Find where the given text appears and provide that cell's center as (X, Y) coordinate. 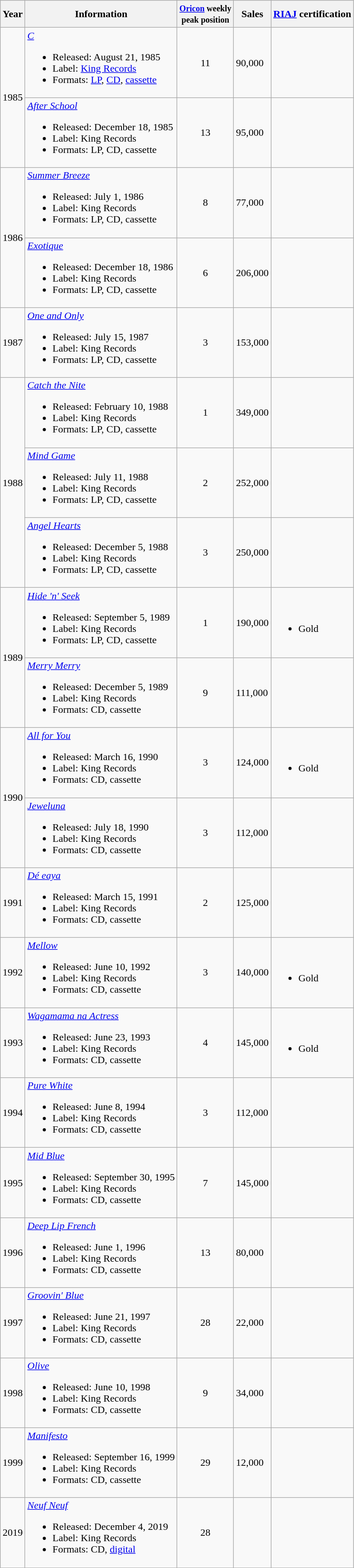
1986 (13, 238)
12,000 (252, 1462)
1989 (13, 657)
All for YouReleased: March 16, 1990Label: King RecordsFormats: CD, cassette (101, 763)
1995 (13, 1182)
ExotiqueReleased: December 18, 1986Label: King RecordsFormats: LP, CD, cassette (101, 272)
JewelunaReleased: July 18, 1990Label: King RecordsFormats: CD, cassette (101, 833)
MellowReleased: June 10, 1992Label: King RecordsFormats: CD, cassette (101, 973)
1993 (13, 1043)
1988 (13, 483)
1991 (13, 903)
ManifestoReleased: September 16, 1999Label: King RecordsFormats: CD, cassette (101, 1462)
140,000 (252, 973)
206,000 (252, 272)
After SchoolReleased: December 18, 1985Label: King RecordsFormats: LP, CD, cassette (101, 132)
Angel HeartsReleased: December 5, 1988Label: King RecordsFormats: LP, CD, cassette (101, 552)
Mind GameReleased: July 11, 1988Label: King RecordsFormats: LP, CD, cassette (101, 483)
CReleased: August 21, 1985Label: King RecordsFormats: LP, CD, cassette (101, 63)
250,000 (252, 552)
1992 (13, 973)
1998 (13, 1393)
90,000 (252, 63)
Information (101, 14)
Groovin' BlueReleased: June 21, 1997Label: King RecordsFormats: CD, cassette (101, 1322)
Wagamama na ActressReleased: June 23, 1993Label: King RecordsFormats: CD, cassette (101, 1043)
1996 (13, 1253)
OliveReleased: June 10, 1998Label: King RecordsFormats: CD, cassette (101, 1393)
190,000 (252, 623)
Neuf NeufReleased: December 4, 2019Label: King RecordsFormats: CD, digital (101, 1533)
29 (205, 1462)
Sales (252, 14)
124,000 (252, 763)
111,000 (252, 692)
34,000 (252, 1393)
Year (13, 14)
22,000 (252, 1322)
95,000 (252, 132)
1994 (13, 1113)
7 (205, 1182)
1985 (13, 98)
Mid BlueReleased: September 30, 1995Label: King RecordsFormats: CD, cassette (101, 1182)
Dé eayaReleased: March 15, 1991Label: King RecordsFormats: CD, cassette (101, 903)
8 (205, 203)
Oricon weeklypeak position (205, 14)
252,000 (252, 483)
11 (205, 63)
125,000 (252, 903)
77,000 (252, 203)
4 (205, 1043)
1997 (13, 1322)
Pure WhiteReleased: June 8, 1994Label: King RecordsFormats: CD, cassette (101, 1113)
1987 (13, 343)
One and OnlyReleased: July 15, 1987Label: King RecordsFormats: LP, CD, cassette (101, 343)
153,000 (252, 343)
1990 (13, 797)
1999 (13, 1462)
Hide 'n' SeekReleased: September 5, 1989Label: King RecordsFormats: LP, CD, cassette (101, 623)
349,000 (252, 412)
Merry MerryReleased: December 5, 1989Label: King RecordsFormats: CD, cassette (101, 692)
2019 (13, 1533)
Summer BreezeReleased: July 1, 1986Label: King RecordsFormats: LP, CD, cassette (101, 203)
6 (205, 272)
Deep Lip FrenchReleased: June 1, 1996Label: King RecordsFormats: CD, cassette (101, 1253)
Catch the NiteReleased: February 10, 1988Label: King RecordsFormats: LP, CD, cassette (101, 412)
80,000 (252, 1253)
RIAJ certification (313, 14)
